Provide the (x, y) coordinate of the cell's center where the given text is located.  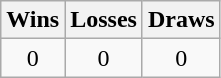
Wins (33, 20)
Draws (181, 20)
Losses (104, 20)
